Output the [X, Y] coordinate of the center of the cell containing the given text.  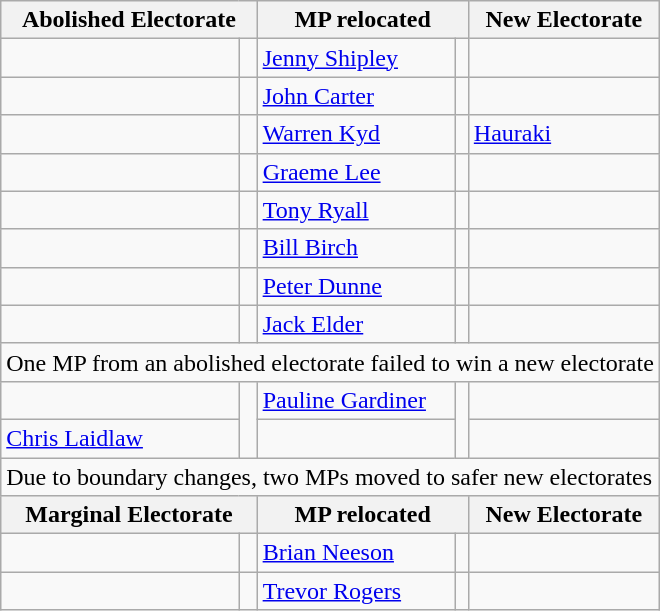
Jenny Shipley [356, 58]
Due to boundary changes, two MPs moved to safer new electorates [330, 477]
Jack Elder [356, 324]
John Carter [356, 96]
Hauraki [564, 134]
Peter Dunne [356, 286]
Chris Laidlaw [120, 438]
Pauline Gardiner [356, 400]
Warren Kyd [356, 134]
Bill Birch [356, 248]
One MP from an abolished electorate failed to win a new electorate [330, 362]
Graeme Lee [356, 172]
Brian Neeson [356, 553]
Trevor Rogers [356, 591]
Marginal Electorate [129, 515]
Tony Ryall [356, 210]
Abolished Electorate [129, 20]
